Find where the given text appears and provide that cell's center as (x, y) coordinate. 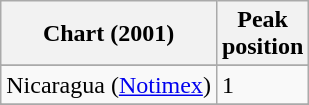
Peakposition (262, 34)
Nicaragua (Notimex) (109, 85)
1 (262, 85)
Chart (2001) (109, 34)
